Find where the given text appears and provide that cell's center as [x, y] coordinate. 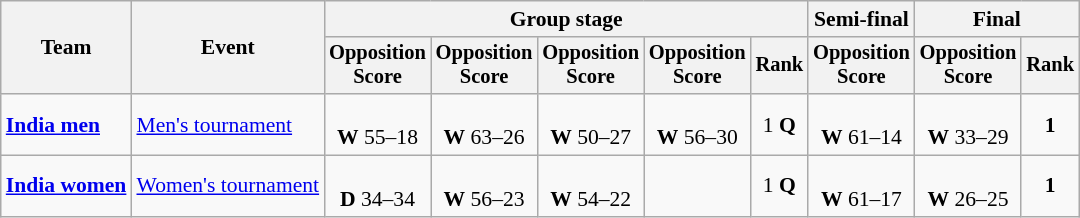
Semi-final [862, 19]
W 55–18 [378, 124]
W 56–30 [698, 124]
Women's tournament [228, 186]
Group stage [566, 19]
India women [66, 186]
Men's tournament [228, 124]
Final [997, 19]
W 63–26 [484, 124]
Event [228, 48]
D 34–34 [378, 186]
W 56–23 [484, 186]
W 26–25 [968, 186]
W 54–22 [590, 186]
W 61–17 [862, 186]
Team [66, 48]
W 61–14 [862, 124]
W 33–29 [968, 124]
India men [66, 124]
W 50–27 [590, 124]
